Determine the [X, Y] coordinate at the center of the cell enclosing the given text.  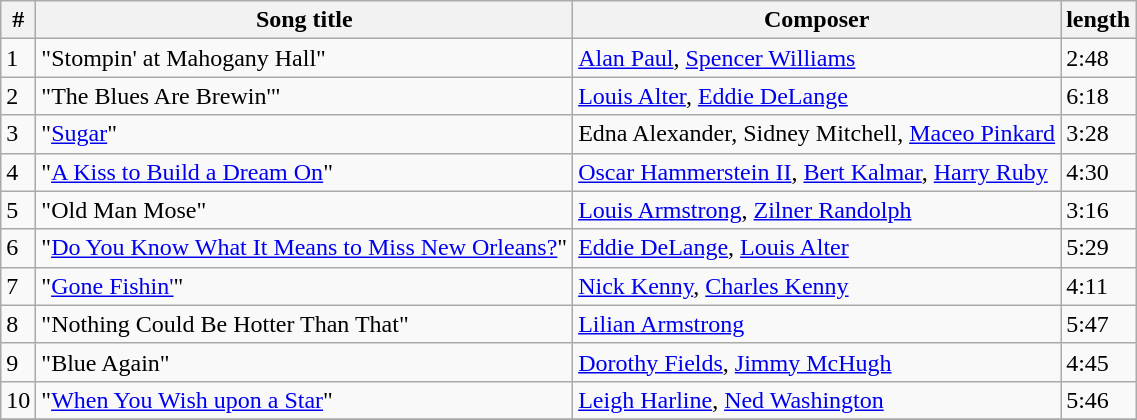
Composer [817, 20]
# [18, 20]
"Do You Know What It Means to Miss New Orleans?" [304, 248]
3 [18, 134]
length [1098, 20]
Leigh Harline, Ned Washington [817, 400]
"Stompin' at Mahogany Hall" [304, 58]
4:45 [1098, 362]
Louis Armstrong, Zilner Randolph [817, 210]
Song title [304, 20]
6 [18, 248]
6:18 [1098, 96]
4:30 [1098, 172]
"A Kiss to Build a Dream On" [304, 172]
"Blue Again" [304, 362]
10 [18, 400]
Nick Kenny, Charles Kenny [817, 286]
5:47 [1098, 324]
3:28 [1098, 134]
Alan Paul, Spencer Williams [817, 58]
5:46 [1098, 400]
8 [18, 324]
2:48 [1098, 58]
"Gone Fishin'" [304, 286]
5 [18, 210]
Oscar Hammerstein II, Bert Kalmar, Harry Ruby [817, 172]
Dorothy Fields, Jimmy McHugh [817, 362]
3:16 [1098, 210]
1 [18, 58]
"The Blues Are Brewin'" [304, 96]
5:29 [1098, 248]
"Nothing Could Be Hotter Than That" [304, 324]
"Old Man Mose" [304, 210]
"When You Wish upon a Star" [304, 400]
4 [18, 172]
Louis Alter, Eddie DeLange [817, 96]
Eddie DeLange, Louis Alter [817, 248]
2 [18, 96]
7 [18, 286]
Edna Alexander, Sidney Mitchell, Maceo Pinkard [817, 134]
Lilian Armstrong [817, 324]
4:11 [1098, 286]
9 [18, 362]
"Sugar" [304, 134]
